From the cell containing the given text, extract its center point as (X, Y) coordinate. 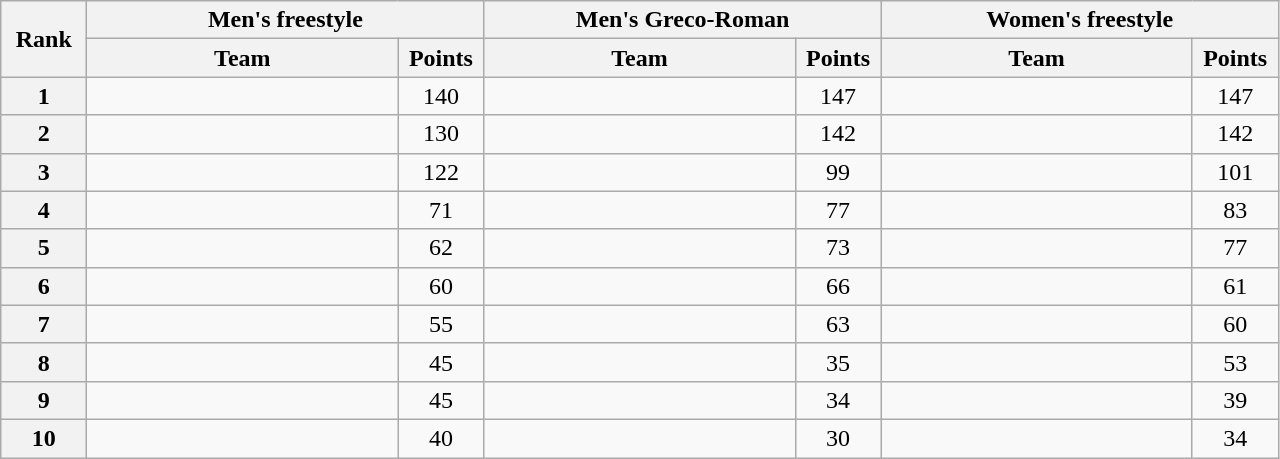
10 (44, 438)
Rank (44, 39)
Men's freestyle (286, 20)
71 (441, 210)
3 (44, 172)
5 (44, 248)
9 (44, 400)
53 (1235, 362)
39 (1235, 400)
61 (1235, 286)
62 (441, 248)
1 (44, 96)
6 (44, 286)
4 (44, 210)
122 (441, 172)
8 (44, 362)
2 (44, 134)
140 (441, 96)
130 (441, 134)
35 (838, 362)
101 (1235, 172)
99 (838, 172)
73 (838, 248)
Men's Greco-Roman (682, 20)
55 (441, 324)
40 (441, 438)
Women's freestyle (1080, 20)
66 (838, 286)
63 (838, 324)
83 (1235, 210)
30 (838, 438)
7 (44, 324)
